Search for the cell housing the specified text and yield its [X, Y] center coordinate. 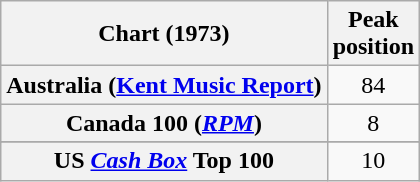
8 [373, 123]
US Cash Box Top 100 [164, 161]
Australia (Kent Music Report) [164, 85]
10 [373, 161]
Canada 100 (RPM) [164, 123]
84 [373, 85]
Peakposition [373, 34]
Chart (1973) [164, 34]
